For the text-containing cell, return its midpoint in (X, Y) coordinate format. 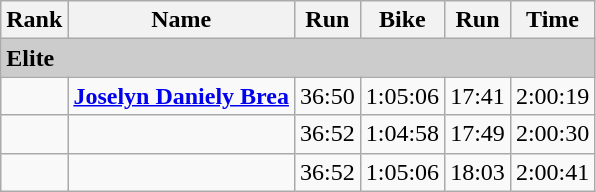
2:00:19 (552, 96)
1:04:58 (402, 134)
17:49 (478, 134)
Bike (402, 20)
Name (182, 20)
2:00:41 (552, 172)
18:03 (478, 172)
Time (552, 20)
Rank (34, 20)
17:41 (478, 96)
Elite (298, 58)
2:00:30 (552, 134)
Joselyn Daniely Brea (182, 96)
36:50 (327, 96)
